Extract the (x, y) coordinate from the center of the cell holding the provided text.  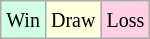
Win (24, 20)
Loss (126, 20)
Draw (72, 20)
